Return the (x, y) coordinate for the center point of the cell that contains the specified text.  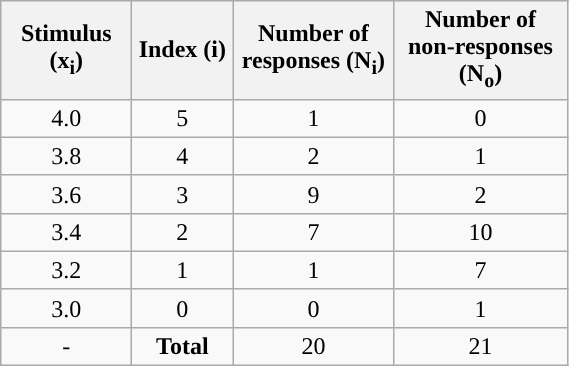
Index (i) (182, 50)
3.0 (66, 308)
Number of non-responses (No) (480, 50)
4 (182, 156)
3.4 (66, 232)
10 (480, 232)
5 (182, 118)
Stimulus (xi) (66, 50)
Total (182, 346)
3.2 (66, 270)
4.0 (66, 118)
- (66, 346)
3.6 (66, 194)
Number of responses (Ni) (314, 50)
20 (314, 346)
3.8 (66, 156)
3 (182, 194)
9 (314, 194)
21 (480, 346)
